Scan for the cell matching the given text and deliver its (x, y) coordinate at center. 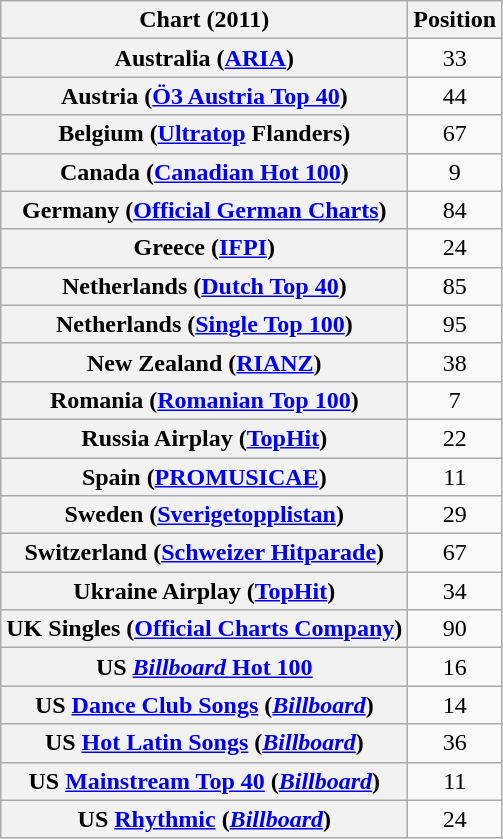
Netherlands (Single Top 100) (204, 324)
34 (455, 591)
38 (455, 362)
44 (455, 96)
7 (455, 400)
Austria (Ö3 Austria Top 40) (204, 96)
29 (455, 515)
UK Singles (Official Charts Company) (204, 629)
New Zealand (RIANZ) (204, 362)
Romania (Romanian Top 100) (204, 400)
US Hot Latin Songs (Billboard) (204, 743)
22 (455, 438)
Germany (Official German Charts) (204, 210)
84 (455, 210)
Greece (IFPI) (204, 248)
Russia Airplay (TopHit) (204, 438)
Ukraine Airplay (TopHit) (204, 591)
Belgium (Ultratop Flanders) (204, 134)
36 (455, 743)
Australia (ARIA) (204, 58)
85 (455, 286)
US Rhythmic (Billboard) (204, 819)
95 (455, 324)
Position (455, 20)
33 (455, 58)
Canada (Canadian Hot 100) (204, 172)
US Billboard Hot 100 (204, 667)
16 (455, 667)
US Dance Club Songs (Billboard) (204, 705)
US Mainstream Top 40 (Billboard) (204, 781)
Spain (PROMUSICAE) (204, 477)
9 (455, 172)
14 (455, 705)
Netherlands (Dutch Top 40) (204, 286)
Switzerland (Schweizer Hitparade) (204, 553)
90 (455, 629)
Sweden (Sverigetopplistan) (204, 515)
Chart (2011) (204, 20)
